Identify which cell holds the provided text, then report its (x, y) central coordinate. 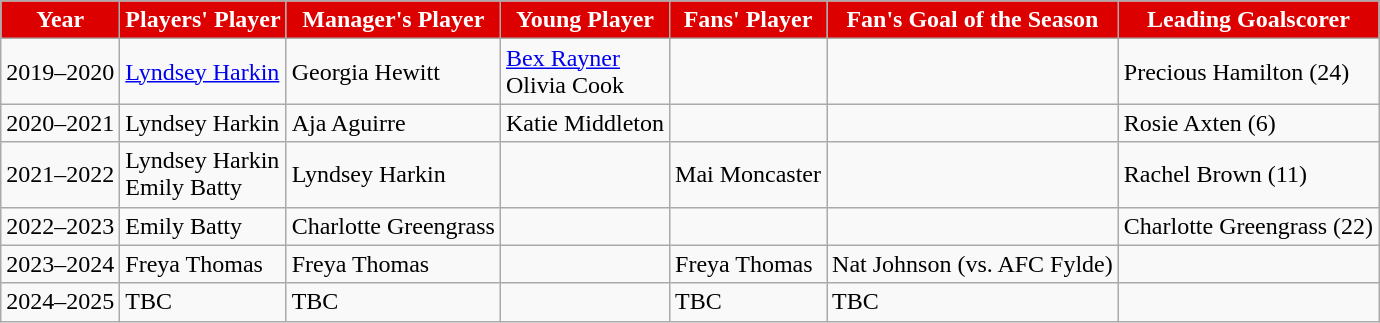
Aja Aguirre (393, 123)
Players' Player (203, 20)
Charlotte Greengrass (22) (1248, 226)
Rachel Brown (11) (1248, 174)
Georgia Hewitt (393, 72)
Manager's Player (393, 20)
Katie Middleton (584, 123)
2023–2024 (60, 264)
Nat Johnson (vs. AFC Fylde) (973, 264)
2021–2022 (60, 174)
Bex RaynerOlivia Cook (584, 72)
Charlotte Greengrass (393, 226)
Leading Goalscorer (1248, 20)
Emily Batty (203, 226)
Mai Moncaster (748, 174)
Rosie Axten (6) (1248, 123)
2019–2020 (60, 72)
Fan's Goal of the Season (973, 20)
Year (60, 20)
2020–2021 (60, 123)
2024–2025 (60, 302)
Precious Hamilton (24) (1248, 72)
2022–2023 (60, 226)
Lyndsey HarkinEmily Batty (203, 174)
Fans' Player (748, 20)
Young Player (584, 20)
